Locate the cell with the specified text and output its (X, Y) center coordinate. 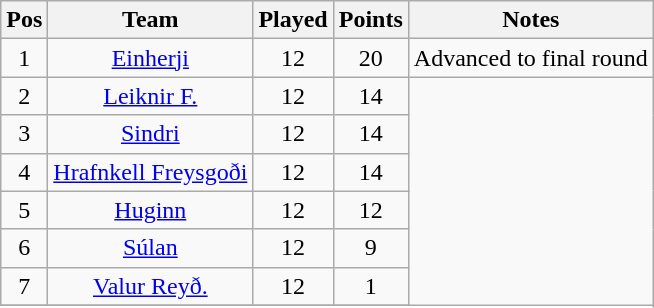
Played (293, 20)
9 (370, 248)
Points (370, 20)
Einherji (150, 58)
4 (24, 172)
Sindri (150, 134)
Leiknir F. (150, 96)
3 (24, 134)
5 (24, 210)
Pos (24, 20)
6 (24, 248)
7 (24, 286)
Valur Reyð. (150, 286)
2 (24, 96)
Notes (530, 20)
Huginn (150, 210)
Advanced to final round (530, 58)
20 (370, 58)
Team (150, 20)
Hrafnkell Freysgoði (150, 172)
Súlan (150, 248)
